Find where the given text appears and provide that cell's center as (x, y) coordinate. 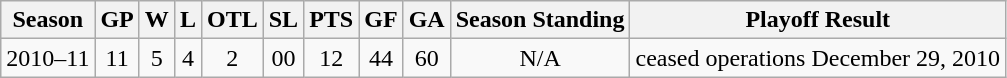
GF (381, 20)
Season (48, 20)
00 (283, 58)
4 (188, 58)
SL (283, 20)
L (188, 20)
Season Standing (540, 20)
5 (156, 58)
GP (117, 20)
60 (426, 58)
2 (232, 58)
44 (381, 58)
Playoff Result (818, 20)
GA (426, 20)
N/A (540, 58)
12 (332, 58)
2010–11 (48, 58)
OTL (232, 20)
ceased operations December 29, 2010 (818, 58)
PTS (332, 20)
W (156, 20)
11 (117, 58)
